Search for the cell housing the specified text and yield its [x, y] center coordinate. 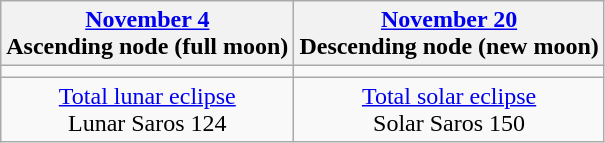
Total solar eclipseSolar Saros 150 [449, 110]
November 20Descending node (new moon) [449, 34]
November 4Ascending node (full moon) [148, 34]
Total lunar eclipseLunar Saros 124 [148, 110]
